Identify which cell holds the provided text, then report its [X, Y] central coordinate. 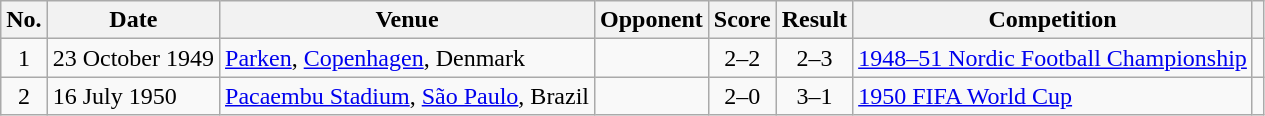
Parken, Copenhagen, Denmark [408, 58]
2 [24, 96]
3–1 [814, 96]
23 October 1949 [133, 58]
Venue [408, 20]
2–2 [742, 58]
Opponent [652, 20]
2–0 [742, 96]
Result [814, 20]
Pacaembu Stadium, São Paulo, Brazil [408, 96]
1948–51 Nordic Football Championship [1053, 58]
No. [24, 20]
Score [742, 20]
1950 FIFA World Cup [1053, 96]
Competition [1053, 20]
1 [24, 58]
2–3 [814, 58]
Date [133, 20]
16 July 1950 [133, 96]
